Find where the given text appears and provide that cell's center as (x, y) coordinate. 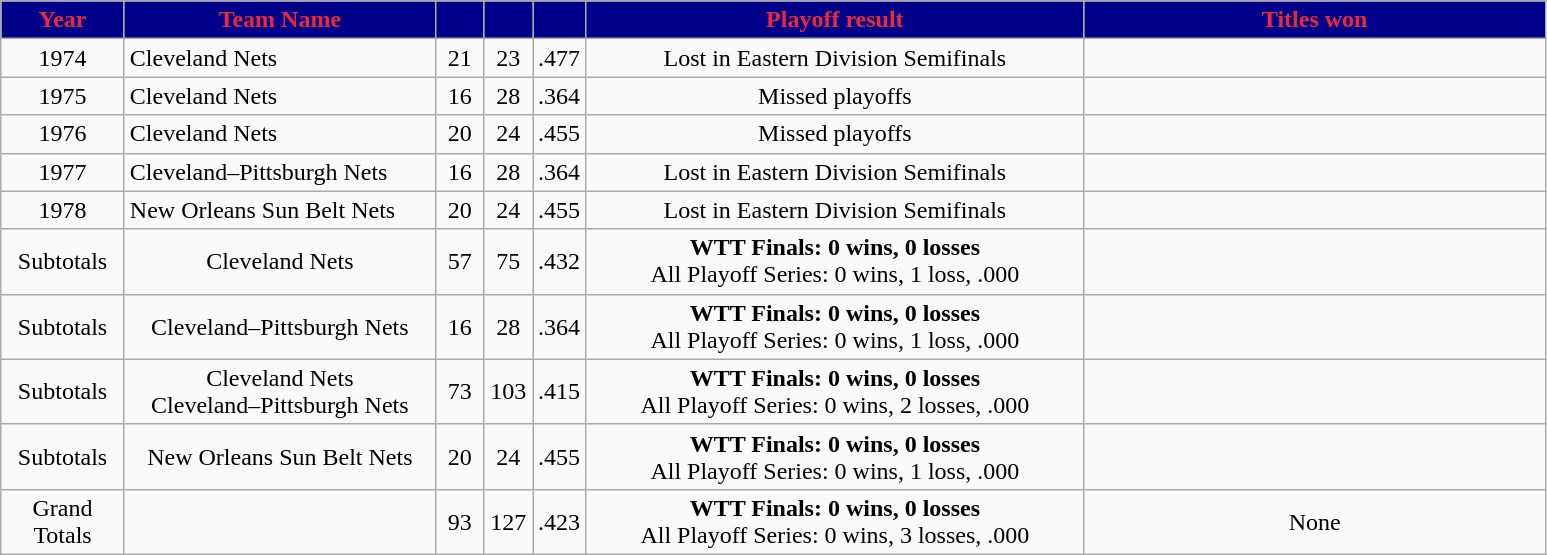
103 (508, 392)
.423 (558, 522)
73 (460, 392)
1978 (63, 210)
.415 (558, 392)
1975 (63, 96)
23 (508, 58)
WTT Finals: 0 wins, 0 lossesAll Playoff Series: 0 wins, 3 losses, .000 (836, 522)
127 (508, 522)
None (1314, 522)
Year (63, 20)
.477 (558, 58)
GrandTotals (63, 522)
1974 (63, 58)
1977 (63, 172)
93 (460, 522)
1976 (63, 134)
21 (460, 58)
Team Name (280, 20)
WTT Finals: 0 wins, 0 lossesAll Playoff Series: 0 wins, 2 losses, .000 (836, 392)
Cleveland NetsCleveland–Pittsburgh Nets (280, 392)
.432 (558, 262)
Playoff result (836, 20)
75 (508, 262)
57 (460, 262)
Titles won (1314, 20)
